Search for the cell housing the specified text and yield its [x, y] center coordinate. 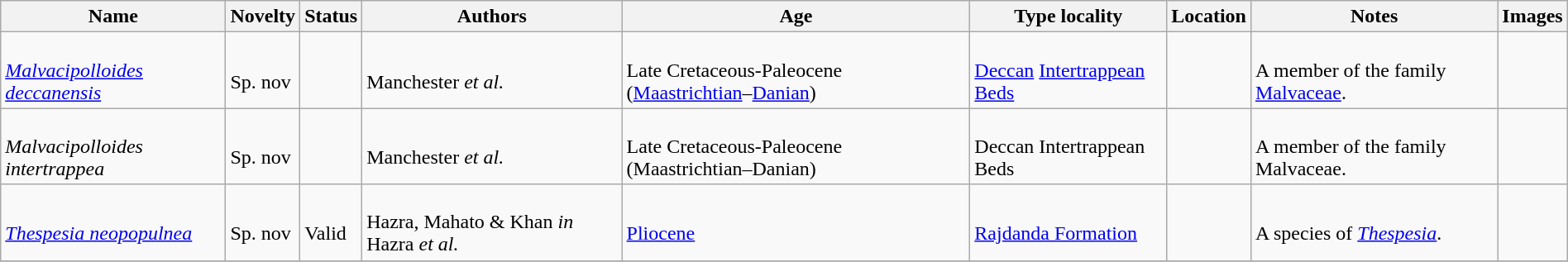
Age [796, 17]
Name [113, 17]
Location [1209, 17]
Thespesia neopopulnea [113, 222]
Pliocene [796, 222]
Authors [492, 17]
Images [1532, 17]
Rajdanda Formation [1068, 222]
Hazra, Mahato & Khan in Hazra et al. [492, 222]
Status [331, 17]
Valid [331, 222]
Type locality [1068, 17]
Malvacipolloides deccanensis [113, 70]
Malvacipolloides intertrappea [113, 146]
Notes [1374, 17]
A species of Thespesia. [1374, 222]
Novelty [263, 17]
